Locate the cell with the specified text and output its (X, Y) center coordinate. 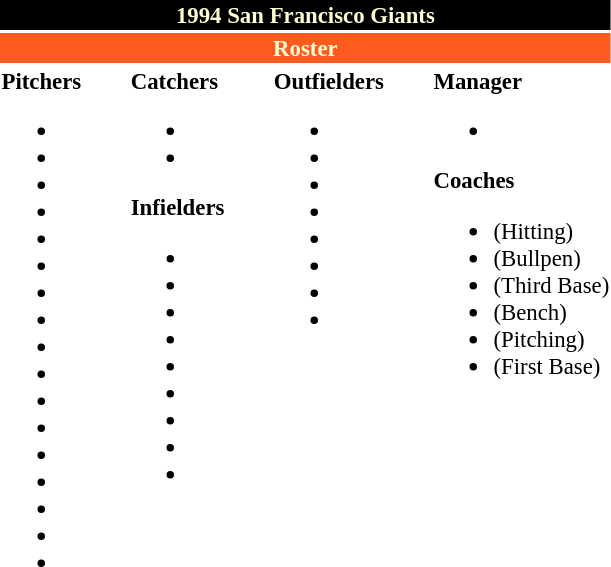
Roster (306, 48)
1994 San Francisco Giants (306, 15)
